Pinpoint the cell where the given text exists, returning its [x, y] midpoint coordinate. 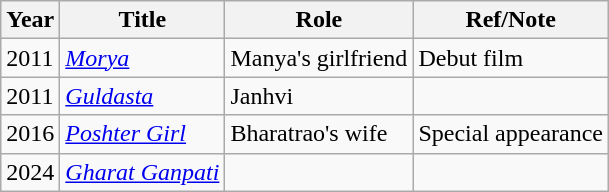
Morya [142, 58]
Debut film [511, 58]
2024 [30, 172]
Special appearance [511, 134]
Year [30, 20]
Bharatrao's wife [319, 134]
Gharat Ganpati [142, 172]
Manya's girlfriend [319, 58]
Ref/Note [511, 20]
Title [142, 20]
Guldasta [142, 96]
2016 [30, 134]
Role [319, 20]
Poshter Girl [142, 134]
Janhvi [319, 96]
